Identify which cell holds the provided text, then report its [X, Y] central coordinate. 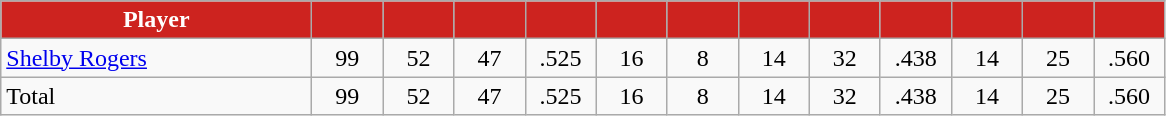
Player [156, 20]
Total [156, 96]
Shelby Rogers [156, 58]
